Identify which cell holds the provided text, then report its [x, y] central coordinate. 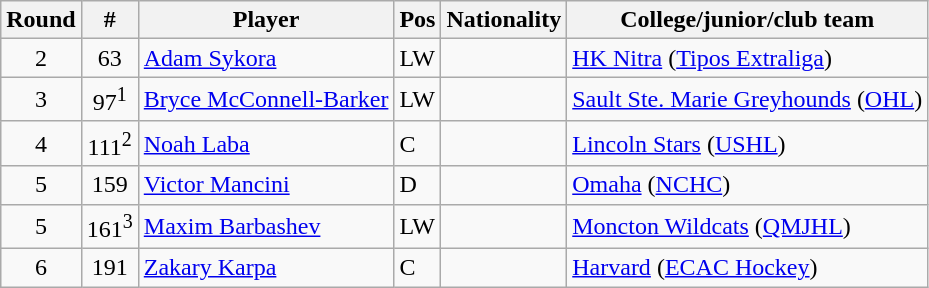
Zakary Karpa [266, 268]
1112 [110, 144]
Round [41, 20]
Pos [418, 20]
63 [110, 58]
159 [110, 185]
971 [110, 100]
191 [110, 268]
Moncton Wildcats (QMJHL) [748, 226]
Nationality [504, 20]
4 [41, 144]
College/junior/club team [748, 20]
Omaha (NCHC) [748, 185]
Sault Ste. Marie Greyhounds (OHL) [748, 100]
Maxim Barbashev [266, 226]
Lincoln Stars (USHL) [748, 144]
Player [266, 20]
Adam Sykora [266, 58]
Victor Mancini [266, 185]
3 [41, 100]
HK Nitra (Tipos Extraliga) [748, 58]
# [110, 20]
2 [41, 58]
6 [41, 268]
Bryce McConnell-Barker [266, 100]
Noah Laba [266, 144]
1613 [110, 226]
D [418, 185]
Harvard (ECAC Hockey) [748, 268]
